Find where the given text appears and provide that cell's center as [x, y] coordinate. 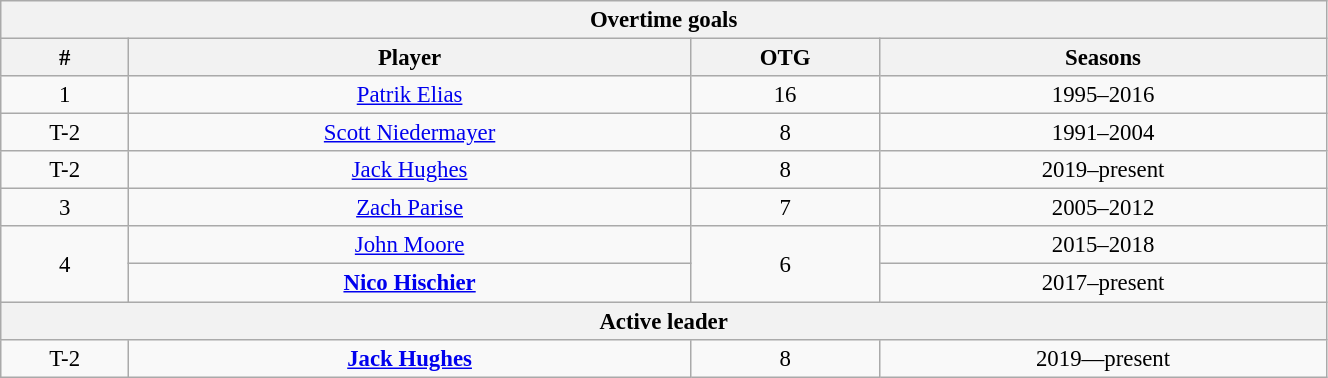
2017–present [1104, 283]
John Moore [410, 245]
Overtime goals [664, 20]
1 [65, 95]
Scott Niedermayer [410, 133]
2005–2012 [1104, 208]
Seasons [1104, 58]
2019–present [1104, 170]
3 [65, 208]
Nico Hischier [410, 283]
Active leader [664, 321]
Patrik Elias [410, 95]
1995–2016 [1104, 95]
Player [410, 58]
16 [786, 95]
2019—present [1104, 358]
# [65, 58]
Zach Parise [410, 208]
1991–2004 [1104, 133]
OTG [786, 58]
6 [786, 264]
7 [786, 208]
2015–2018 [1104, 245]
4 [65, 264]
